Provide the [x, y] coordinate of the cell's center where the given text is located.  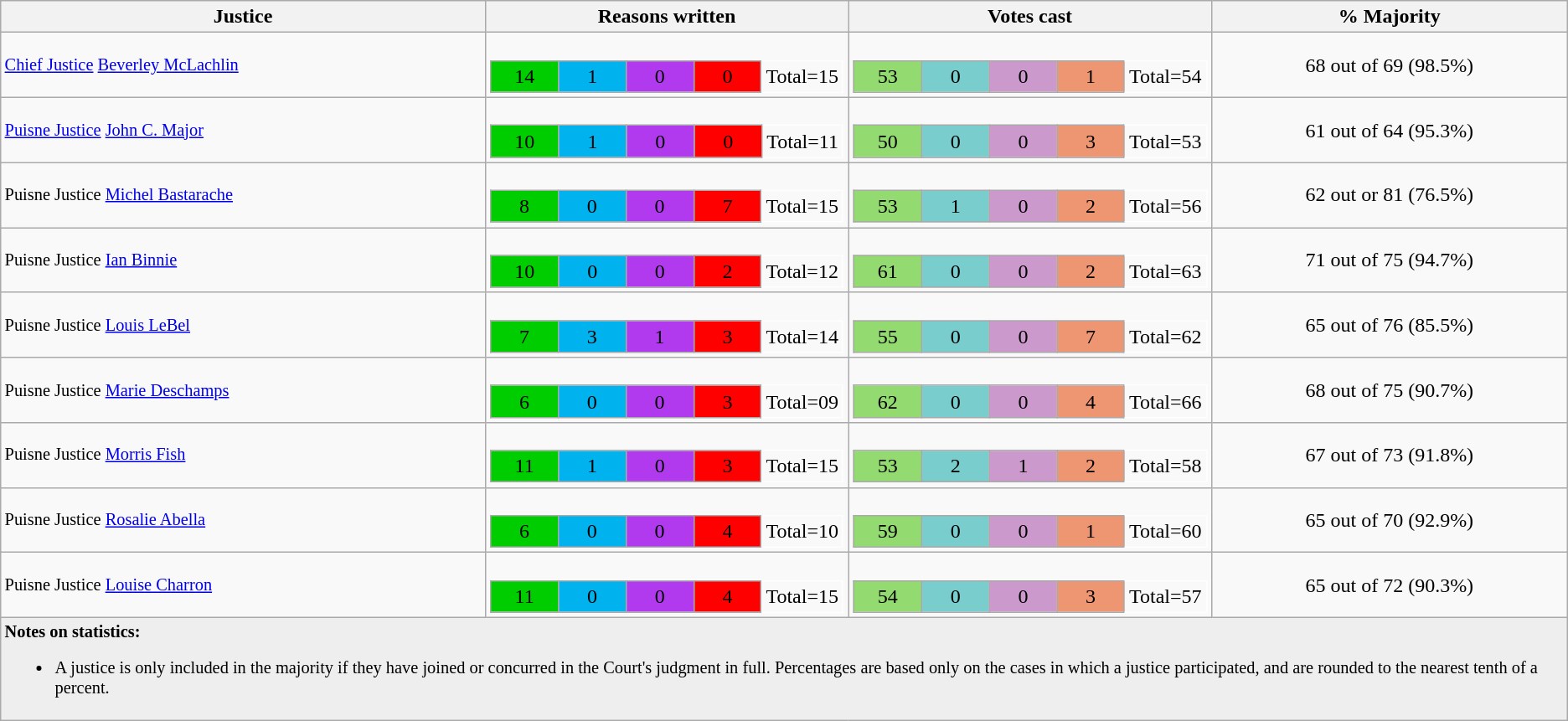
50 0 0 3 Total=53 [1030, 130]
61 [888, 271]
65 out of 72 (90.3%) [1389, 585]
14 [524, 76]
Puisne Justice John C. Major [243, 130]
53 0 0 1 Total=54 [1030, 65]
Total=53 [1165, 142]
55 0 0 7 Total=62 [1030, 325]
67 out of 73 (91.8%) [1389, 456]
Total=58 [1165, 466]
Puisne Justice Morris Fish [243, 456]
6 0 0 3 Total=09 [667, 390]
Puisne Justice Marie Deschamps [243, 390]
10 1 0 0 Total=11 [667, 130]
14 1 0 0 Total=15 [667, 65]
65 out of 76 (85.5%) [1389, 325]
54 0 0 3 Total=57 [1030, 585]
Puisne Justice Michel Bastarache [243, 195]
Total=10 [802, 531]
Total=62 [1165, 337]
50 [888, 142]
Reasons written [667, 17]
Puisne Justice Rosalie Abella [243, 520]
62 [888, 401]
6 0 0 4 Total=10 [667, 520]
Puisne Justice Louis LeBel [243, 325]
53 1 0 2 Total=56 [1030, 195]
59 [888, 531]
8 [524, 206]
Votes cast [1030, 17]
55 [888, 337]
Total=60 [1165, 531]
Total=12 [802, 271]
65 out of 70 (92.9%) [1389, 520]
62 out or 81 (76.5%) [1389, 195]
68 out of 75 (90.7%) [1389, 390]
Total=54 [1165, 76]
Puisne Justice Louise Charron [243, 585]
Total=66 [1165, 401]
61 0 0 2 Total=63 [1030, 260]
11 1 0 3 Total=15 [667, 456]
59 0 0 1 Total=60 [1030, 520]
7 3 1 3 Total=14 [667, 325]
Justice [243, 17]
54 [888, 596]
Puisne Justice Ian Binnie [243, 260]
53 2 1 2 Total=58 [1030, 456]
61 out of 64 (95.3%) [1389, 130]
8 0 0 7 Total=15 [667, 195]
Total=63 [1165, 271]
11 0 0 4 Total=15 [667, 585]
Total=14 [802, 337]
68 out of 69 (98.5%) [1389, 65]
62 0 0 4 Total=66 [1030, 390]
71 out of 75 (94.7%) [1389, 260]
10 0 0 2 Total=12 [667, 260]
% Majority [1389, 17]
Total=11 [802, 142]
Total=09 [802, 401]
Chief Justice Beverley McLachlin [243, 65]
Total=56 [1165, 206]
Total=57 [1165, 596]
